Output the [X, Y] coordinate of the center of the cell containing the given text.  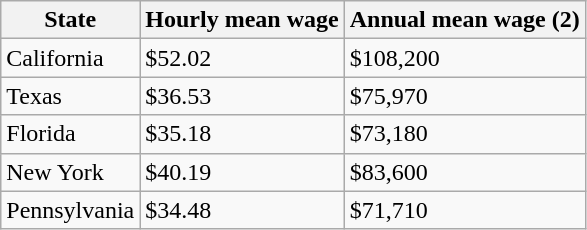
New York [70, 172]
$75,970 [464, 96]
$40.19 [242, 172]
$83,600 [464, 172]
$108,200 [464, 58]
$52.02 [242, 58]
Texas [70, 96]
$34.48 [242, 210]
$35.18 [242, 134]
Hourly mean wage [242, 20]
California [70, 58]
$36.53 [242, 96]
$71,710 [464, 210]
Pennsylvania [70, 210]
Annual mean wage (2) [464, 20]
State [70, 20]
$73,180 [464, 134]
Florida [70, 134]
